Determine the [x, y] coordinate at the center of the cell enclosing the given text.  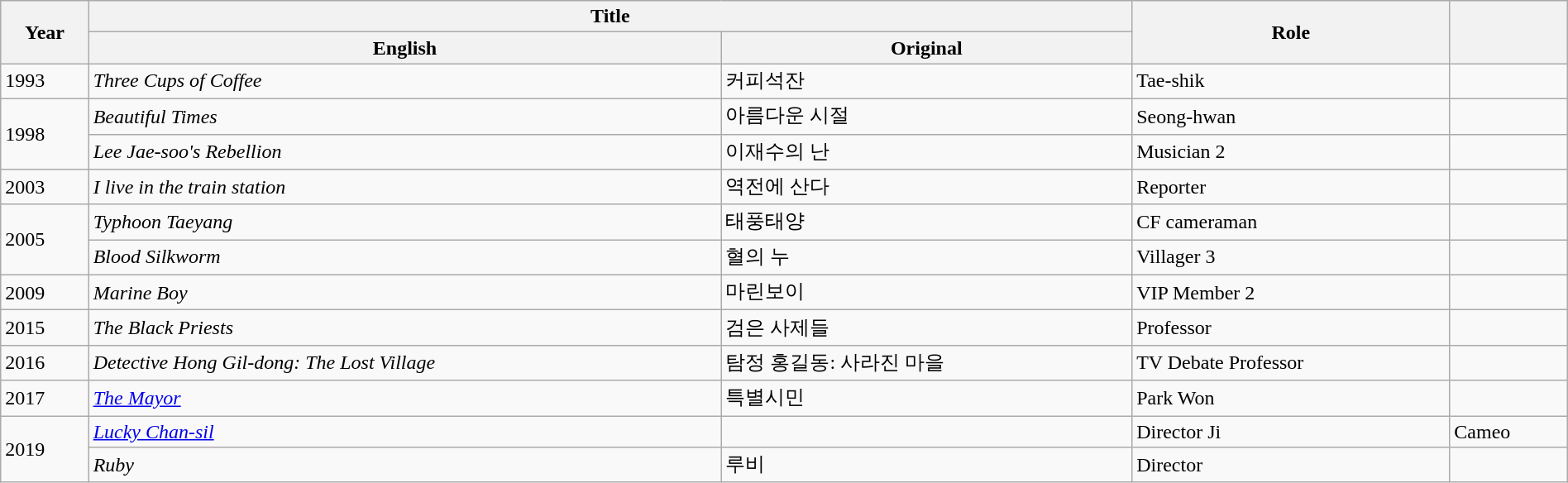
Cameo [1508, 431]
Director [1291, 465]
탐정 홍길동: 사라진 마을 [926, 362]
CF cameraman [1291, 222]
2005 [45, 240]
Musician 2 [1291, 152]
Marine Boy [405, 293]
Professor [1291, 328]
Original [926, 48]
Park Won [1291, 399]
TV Debate Professor [1291, 362]
Detective Hong Gil-dong: The Lost Village [405, 362]
2003 [45, 187]
Beautiful Times [405, 116]
Blood Silkworm [405, 258]
I live in the train station [405, 187]
Three Cups of Coffee [405, 81]
The Black Priests [405, 328]
Year [45, 32]
VIP Member 2 [1291, 293]
The Mayor [405, 399]
태풍태양 [926, 222]
2017 [45, 399]
2016 [45, 362]
1998 [45, 134]
역전에 산다 [926, 187]
Lee Jae-soo's Rebellion [405, 152]
루비 [926, 465]
Role [1291, 32]
Typhoon Taeyang [405, 222]
English [405, 48]
Title [610, 17]
Seong-hwan [1291, 116]
혈의 누 [926, 258]
2015 [45, 328]
1993 [45, 81]
아름다운 시절 [926, 116]
2019 [45, 448]
특별시민 [926, 399]
이재수의 난 [926, 152]
Reporter [1291, 187]
검은 사제들 [926, 328]
Lucky Chan-sil [405, 431]
Villager 3 [1291, 258]
커피석잔 [926, 81]
2009 [45, 293]
Ruby [405, 465]
Tae-shik [1291, 81]
마린보이 [926, 293]
Director Ji [1291, 431]
